Output the (x, y) coordinate of the center of the cell containing the given text.  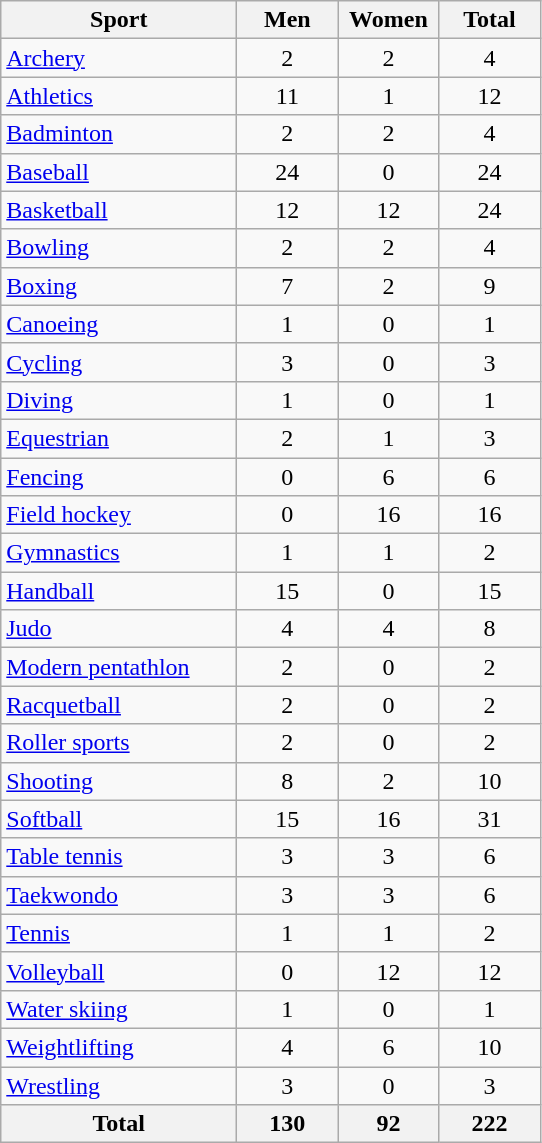
Athletics (119, 96)
Diving (119, 400)
Badminton (119, 134)
Roller sports (119, 743)
Gymnastics (119, 553)
7 (288, 286)
Women (388, 20)
Boxing (119, 286)
Bowling (119, 248)
Field hockey (119, 515)
92 (388, 1124)
Volleyball (119, 971)
Wrestling (119, 1085)
Taekwondo (119, 895)
Archery (119, 58)
Table tennis (119, 857)
Men (288, 20)
Racquetball (119, 705)
Modern pentathlon (119, 667)
Judo (119, 629)
Handball (119, 591)
Weightlifting (119, 1047)
Sport (119, 20)
Fencing (119, 477)
Equestrian (119, 438)
Tennis (119, 933)
130 (288, 1124)
Baseball (119, 172)
222 (490, 1124)
Water skiing (119, 1009)
Basketball (119, 210)
9 (490, 286)
Shooting (119, 781)
31 (490, 819)
Canoeing (119, 324)
11 (288, 96)
Cycling (119, 362)
Softball (119, 819)
